Determine the (x, y) coordinate at the center of the cell enclosing the given text.  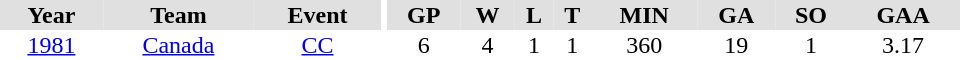
CC (318, 45)
GA (736, 15)
4 (487, 45)
3.17 (903, 45)
Canada (178, 45)
6 (424, 45)
GAA (903, 15)
T (572, 15)
19 (736, 45)
MIN (644, 15)
360 (644, 45)
Team (178, 15)
SO (812, 15)
GP (424, 15)
W (487, 15)
Event (318, 15)
Year (52, 15)
L (534, 15)
1981 (52, 45)
